Scan for the cell matching the given text and deliver its (X, Y) coordinate at center. 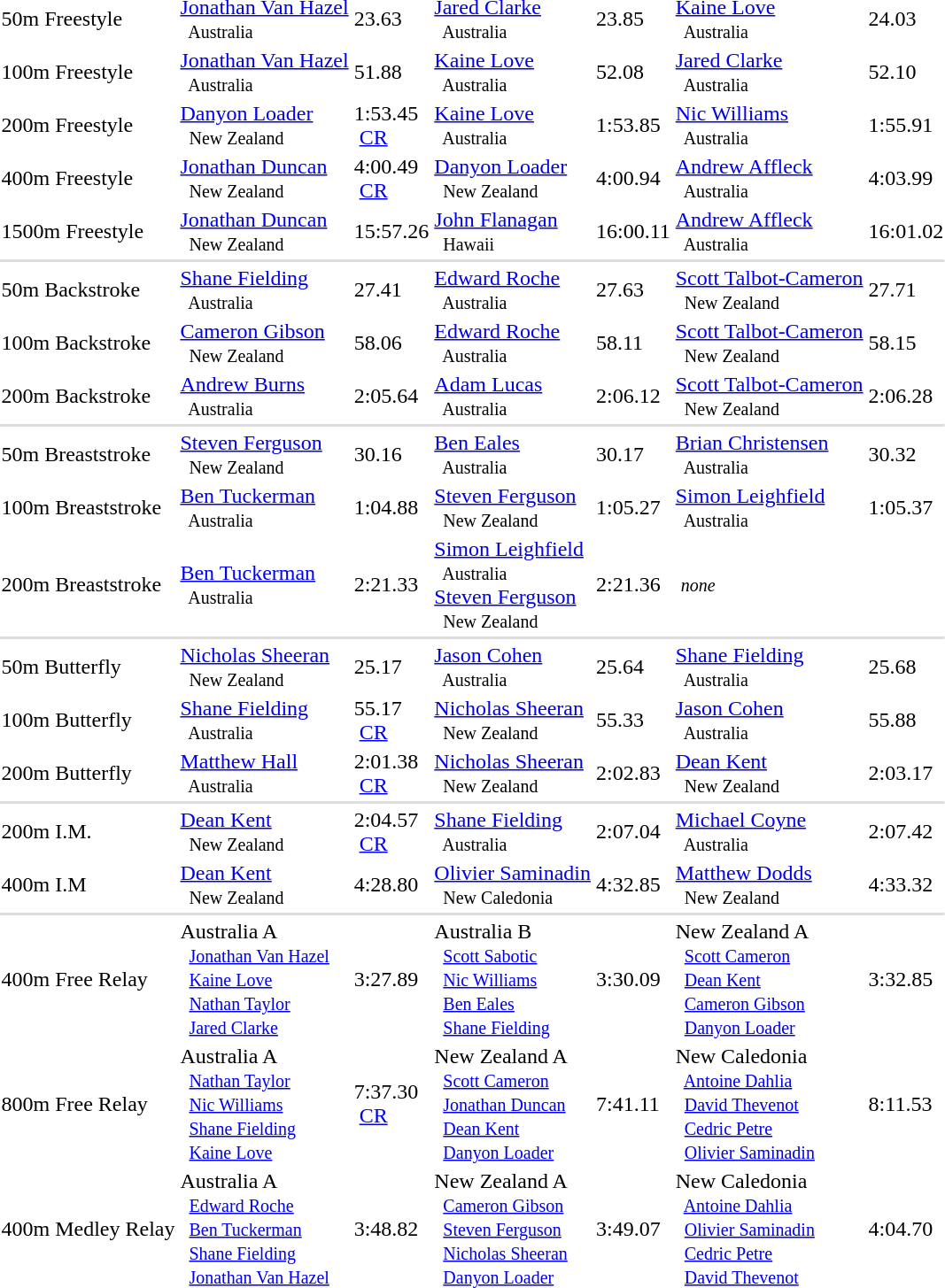
Matthew Dodds New Zealand (769, 885)
Simon Leighfield Australia (769, 508)
Australia A Nathan Taylor Nic Williams Shane Fielding Kaine Love (264, 1104)
Ben Eales Australia (513, 455)
8:11.53 (906, 1104)
Michael Coyne Australia (769, 832)
25.17 (391, 667)
400m Freestyle (89, 179)
100m Breaststroke (89, 508)
58.11 (632, 343)
16:01.02 (906, 232)
58.06 (391, 343)
2:06.12 (632, 397)
Jonathan Van Hazel Australia (264, 73)
55.88 (906, 721)
Simon Leighfield Australia Steven Ferguson New Zealand (513, 584)
100m Backstroke (89, 343)
1500m Freestyle (89, 232)
7:41.11 (632, 1104)
58.15 (906, 343)
2:21.36 (632, 584)
25.64 (632, 667)
800m Free Relay (89, 1104)
100m Freestyle (89, 73)
200m Freestyle (89, 126)
Matthew Hall Australia (264, 774)
50m Backstroke (89, 290)
Nic Williams Australia (769, 126)
100m Butterfly (89, 721)
30.32 (906, 455)
1:05.37 (906, 508)
Cameron Gibson New Zealand (264, 343)
200m I.M. (89, 832)
200m Butterfly (89, 774)
200m Breaststroke (89, 584)
John Flanagan Hawaii (513, 232)
1:05.27 (632, 508)
1:04.88 (391, 508)
Adam Lucas Australia (513, 397)
Australia A Jonathan Van Hazel Kaine Love Nathan Taylor Jared Clarke (264, 979)
1:55.91 (906, 126)
2:04.57 CR (391, 832)
New Caledonia Antoine Dahlia David Thevenot Cedric Petre Olivier Saminadin (769, 1104)
2:07.42 (906, 832)
Brian Christensen Australia (769, 455)
15:57.26 (391, 232)
50m Butterfly (89, 667)
New Zealand A Scott Cameron Jonathan Duncan Dean Kent Danyon Loader (513, 1104)
2:07.04 (632, 832)
52.08 (632, 73)
4:03.99 (906, 179)
7:37.30 CR (391, 1104)
4:33.32 (906, 885)
1:53.45 CR (391, 126)
4:28.80 (391, 885)
Olivier Saminadin New Caledonia (513, 885)
27.41 (391, 290)
25.68 (906, 667)
400m I.M (89, 885)
3:27.89 (391, 979)
4:32.85 (632, 885)
30.16 (391, 455)
52.10 (906, 73)
50m Breaststroke (89, 455)
2:21.33 (391, 584)
4:00.49 CR (391, 179)
55.33 (632, 721)
1:53.85 (632, 126)
27.63 (632, 290)
30.17 (632, 455)
New Zealand A Scott Cameron Dean Kent Cameron Gibson Danyon Loader (769, 979)
2:03.17 (906, 774)
27.71 (906, 290)
200m Backstroke (89, 397)
Australia B Scott Sabotic Nic Williams Ben Eales Shane Fielding (513, 979)
2:01.38 CR (391, 774)
2:02.83 (632, 774)
16:00.11 (632, 232)
none (769, 584)
3:32.85 (906, 979)
2:05.64 (391, 397)
400m Free Relay (89, 979)
Andrew Burns Australia (264, 397)
55.17 CR (391, 721)
2:06.28 (906, 397)
Jared Clarke Australia (769, 73)
4:00.94 (632, 179)
3:30.09 (632, 979)
51.88 (391, 73)
